Output the (x, y) coordinate of the center of the cell containing the given text.  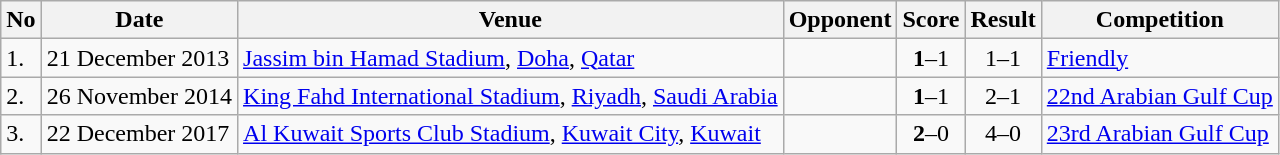
2. (21, 96)
Opponent (840, 20)
22 December 2017 (139, 134)
22nd Arabian Gulf Cup (1160, 96)
3. (21, 134)
23rd Arabian Gulf Cup (1160, 134)
No (21, 20)
2–0 (931, 134)
Date (139, 20)
21 December 2013 (139, 58)
Jassim bin Hamad Stadium, Doha, Qatar (511, 58)
King Fahd International Stadium, Riyadh, Saudi Arabia (511, 96)
2–1 (1003, 96)
26 November 2014 (139, 96)
Friendly (1160, 58)
Competition (1160, 20)
Result (1003, 20)
1. (21, 58)
Score (931, 20)
Al Kuwait Sports Club Stadium, Kuwait City, Kuwait (511, 134)
4–0 (1003, 134)
Venue (511, 20)
